Search for the cell housing the specified text and yield its (x, y) center coordinate. 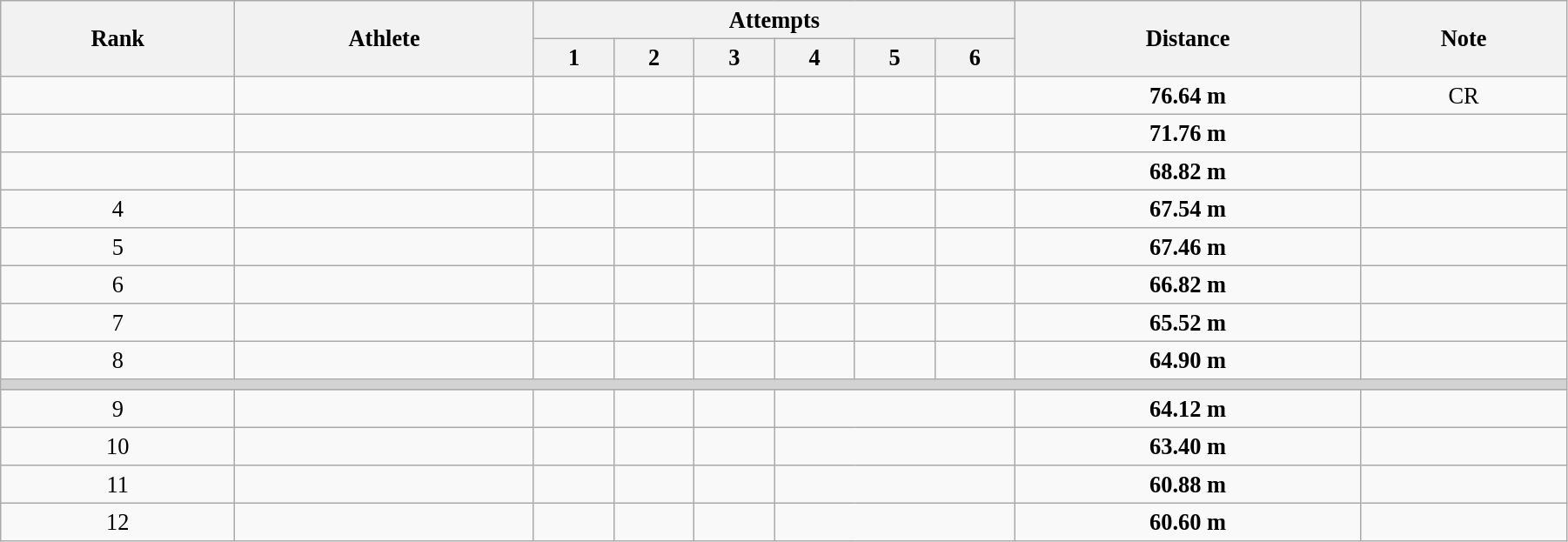
10 (118, 446)
3 (734, 57)
12 (118, 522)
71.76 m (1187, 133)
11 (118, 485)
65.52 m (1187, 323)
Attempts (774, 19)
Distance (1187, 38)
Athlete (385, 38)
1 (573, 57)
60.88 m (1187, 485)
64.12 m (1187, 409)
Note (1464, 38)
2 (654, 57)
8 (118, 360)
Rank (118, 38)
76.64 m (1187, 95)
CR (1464, 95)
64.90 m (1187, 360)
67.54 m (1187, 209)
9 (118, 409)
7 (118, 323)
68.82 m (1187, 171)
66.82 m (1187, 284)
60.60 m (1187, 522)
67.46 m (1187, 247)
63.40 m (1187, 446)
